For the text-containing cell, return its midpoint in [X, Y] coordinate format. 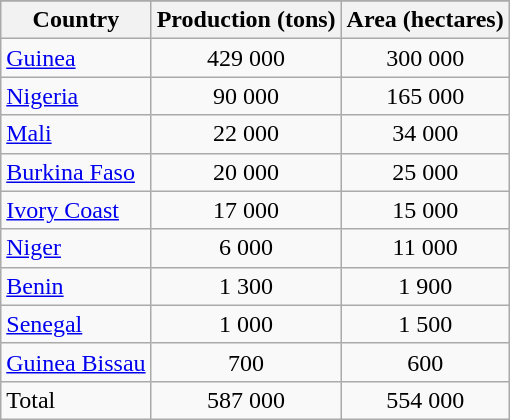
Ivory Coast [76, 210]
Country [76, 20]
34 000 [425, 134]
587 000 [246, 400]
Guinea Bissau [76, 362]
22 000 [246, 134]
600 [425, 362]
1 000 [246, 324]
20 000 [246, 172]
Mali [76, 134]
Niger [76, 248]
Total [76, 400]
17 000 [246, 210]
165 000 [425, 96]
Area (hectares) [425, 20]
700 [246, 362]
554 000 [425, 400]
11 000 [425, 248]
1 300 [246, 286]
1 500 [425, 324]
1 900 [425, 286]
6 000 [246, 248]
15 000 [425, 210]
429 000 [246, 58]
300 000 [425, 58]
Production (tons) [246, 20]
Senegal [76, 324]
25 000 [425, 172]
Guinea [76, 58]
Benin [76, 286]
90 000 [246, 96]
Burkina Faso [76, 172]
Nigeria [76, 96]
